Search for the cell housing the specified text and yield its (x, y) center coordinate. 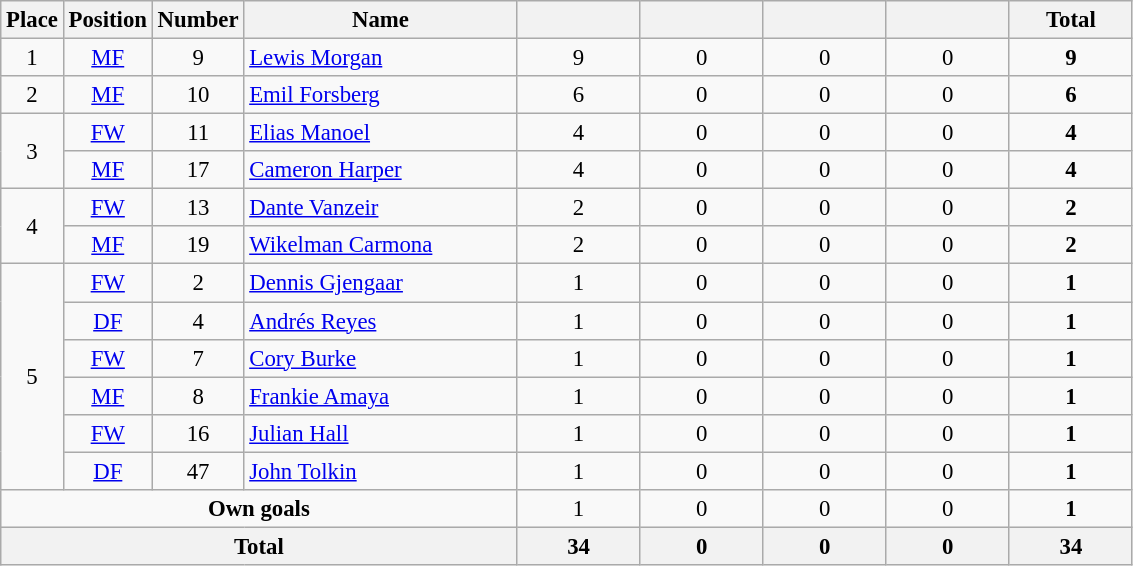
Emil Forsberg (380, 95)
Frankie Amaya (380, 396)
11 (198, 133)
Andrés Reyes (380, 321)
Elias Manoel (380, 133)
Lewis Morgan (380, 58)
Name (380, 20)
17 (198, 170)
Cameron Harper (380, 170)
47 (198, 471)
Dante Vanzeir (380, 208)
Dennis Gjengaar (380, 283)
John Tolkin (380, 471)
5 (32, 377)
Own goals (259, 509)
13 (198, 208)
Wikelman Carmona (380, 245)
Julian Hall (380, 433)
Cory Burke (380, 358)
8 (198, 396)
Position (108, 20)
19 (198, 245)
Number (198, 20)
7 (198, 358)
16 (198, 433)
10 (198, 95)
3 (32, 152)
Place (32, 20)
